Provide the [x, y] coordinate of the cell's center where the given text is located.  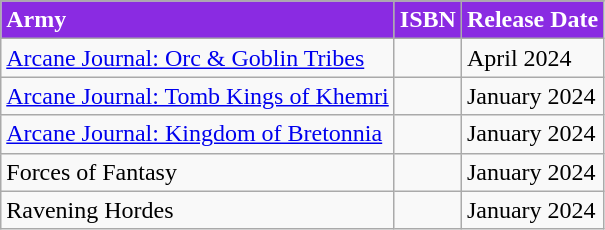
Army [198, 20]
Arcane Journal: Kingdom of Bretonnia [198, 134]
Arcane Journal: Orc & Goblin Tribes [198, 58]
Ravening Hordes [198, 210]
Release Date [532, 20]
Forces of Fantasy [198, 172]
Arcane Journal: Tomb Kings of Khemri [198, 96]
ISBN [428, 20]
April 2024 [532, 58]
